Return (x, y) of the center of cell containing provided text 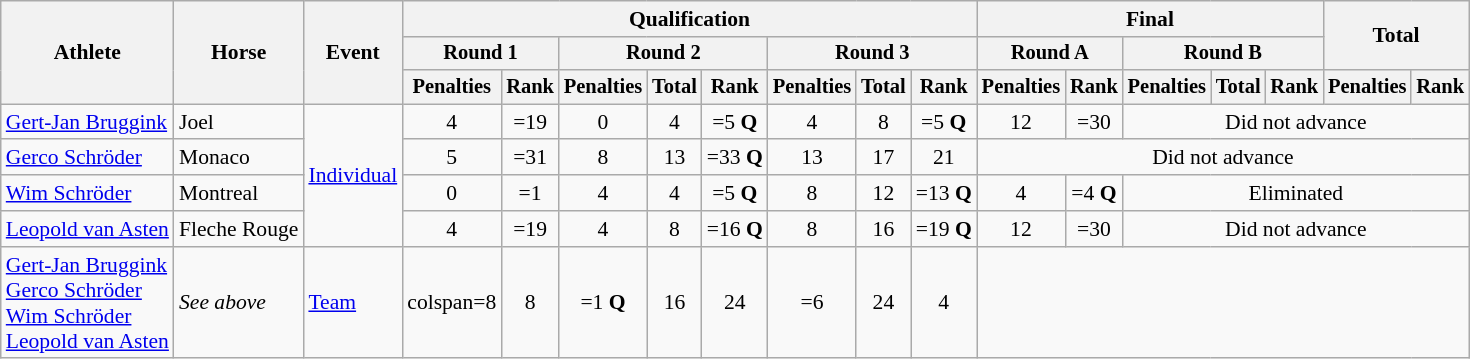
Round B (1223, 54)
21 (944, 158)
Horse (238, 52)
=1 Q (603, 303)
Athlete (88, 52)
Monaco (238, 158)
=4 Q (1094, 193)
=19 Q (944, 229)
Leopold van Asten (88, 229)
Fleche Rouge (238, 229)
Team (352, 303)
=33 Q (735, 158)
Individual (352, 175)
=1 (530, 193)
17 (884, 158)
Final (1150, 19)
Gert-Jan Bruggink (88, 122)
Round A (1050, 54)
Joel (238, 122)
Wim Schröder (88, 193)
=13 Q (944, 193)
Gerco Schröder (88, 158)
Event (352, 52)
Round 3 (872, 54)
See above (238, 303)
Eliminated (1296, 193)
=6 (812, 303)
Gert-Jan BrugginkGerco SchröderWim SchröderLeopold van Asten (88, 303)
5 (452, 158)
Qualification (690, 19)
=31 (530, 158)
Montreal (238, 193)
=16 Q (735, 229)
Round 1 (480, 54)
Round 2 (664, 54)
colspan=8 (452, 303)
